Determine the [x, y] coordinate at the center of the cell enclosing the given text.  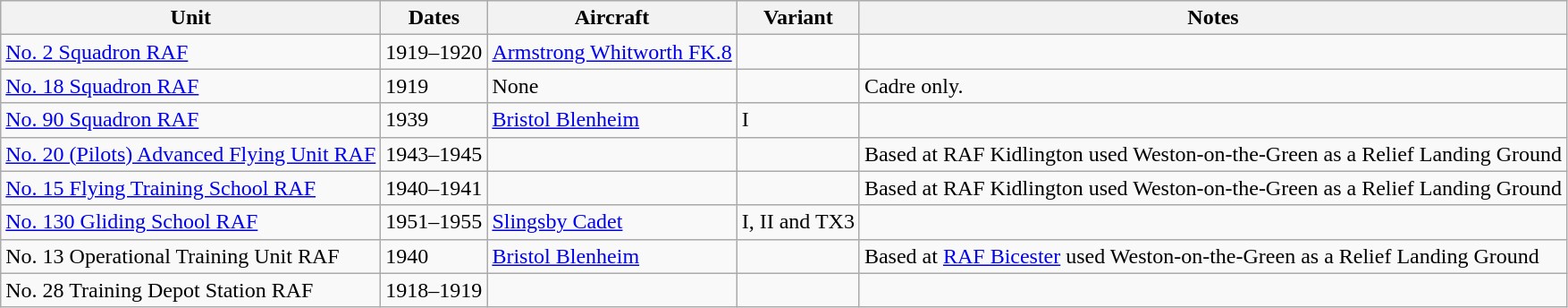
Unit [191, 18]
No. 18 Squadron RAF [191, 86]
Variant [797, 18]
No. 20 (Pilots) Advanced Flying Unit RAF [191, 154]
I, II and TX3 [797, 222]
Armstrong Whitworth FK.8 [611, 52]
None [611, 86]
Aircraft [611, 18]
1939 [434, 120]
No. 13 Operational Training Unit RAF [191, 256]
No. 28 Training Depot Station RAF [191, 290]
No. 2 Squadron RAF [191, 52]
Based at RAF Bicester used Weston-on-the-Green as a Relief Landing Ground [1212, 256]
No. 130 Gliding School RAF [191, 222]
Notes [1212, 18]
I [797, 120]
Slingsby Cadet [611, 222]
1951–1955 [434, 222]
1918–1919 [434, 290]
1919–1920 [434, 52]
1940 [434, 256]
1943–1945 [434, 154]
Dates [434, 18]
No. 90 Squadron RAF [191, 120]
1919 [434, 86]
1940–1941 [434, 188]
No. 15 Flying Training School RAF [191, 188]
Cadre only. [1212, 86]
